Output the (X, Y) coordinate of the center of the cell containing the given text.  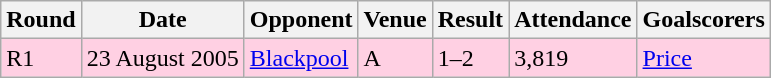
Blackpool (301, 58)
Date (162, 20)
3,819 (573, 58)
23 August 2005 (162, 58)
Price (704, 58)
Attendance (573, 20)
R1 (41, 58)
Round (41, 20)
Venue (395, 20)
Result (470, 20)
A (395, 58)
Opponent (301, 20)
Goalscorers (704, 20)
1–2 (470, 58)
